Determine the [x, y] coordinate at the center of the cell enclosing the given text.  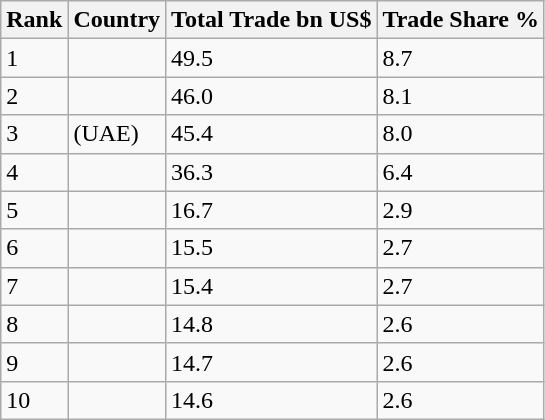
Trade Share % [461, 20]
16.7 [272, 210]
49.5 [272, 58]
9 [34, 362]
10 [34, 400]
14.8 [272, 324]
14.7 [272, 362]
5 [34, 210]
Rank [34, 20]
6.4 [461, 172]
8.0 [461, 134]
6 [34, 248]
(UAE) [117, 134]
3 [34, 134]
36.3 [272, 172]
Country [117, 20]
1 [34, 58]
46.0 [272, 96]
2 [34, 96]
4 [34, 172]
Total Trade bn US$ [272, 20]
14.6 [272, 400]
15.5 [272, 248]
8.7 [461, 58]
15.4 [272, 286]
2.9 [461, 210]
7 [34, 286]
8 [34, 324]
8.1 [461, 96]
45.4 [272, 134]
